Detect which cell encompasses the target text, then output its (x, y) center coordinate. 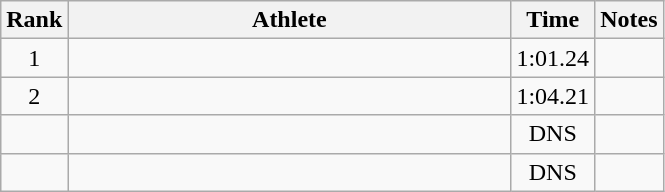
Notes (629, 20)
1:04.21 (553, 96)
2 (34, 96)
Athlete (290, 20)
1:01.24 (553, 58)
1 (34, 58)
Rank (34, 20)
Time (553, 20)
